Return the [X, Y] coordinate for the center point of the cell that contains the specified text.  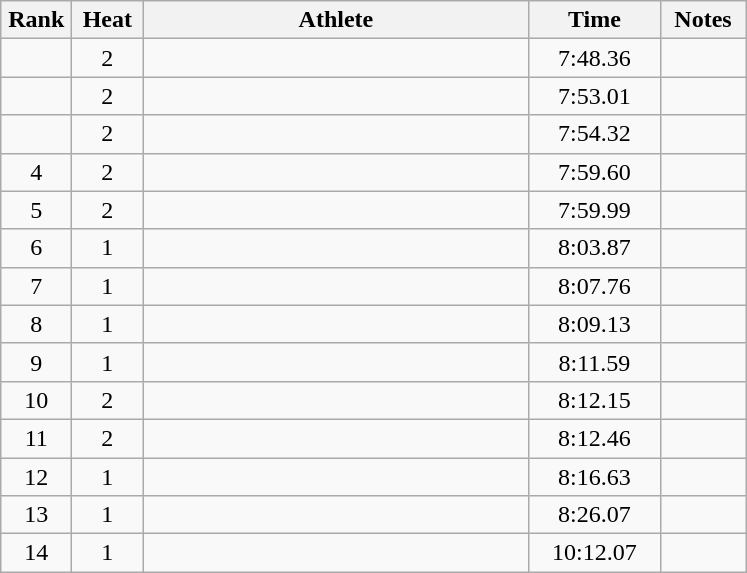
8:09.13 [594, 324]
Athlete [336, 20]
8:12.46 [594, 438]
Rank [36, 20]
10 [36, 400]
7:59.99 [594, 210]
7:53.01 [594, 96]
10:12.07 [594, 553]
8:26.07 [594, 515]
8:03.87 [594, 248]
8:16.63 [594, 477]
8:12.15 [594, 400]
11 [36, 438]
13 [36, 515]
7:54.32 [594, 134]
Time [594, 20]
5 [36, 210]
Notes [703, 20]
8 [36, 324]
8:11.59 [594, 362]
12 [36, 477]
9 [36, 362]
14 [36, 553]
4 [36, 172]
7:48.36 [594, 58]
Heat [108, 20]
7 [36, 286]
6 [36, 248]
8:07.76 [594, 286]
7:59.60 [594, 172]
